Scan for the cell matching the given text and deliver its (X, Y) coordinate at center. 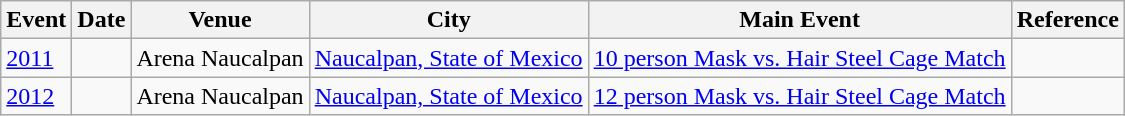
2012 (36, 96)
Venue (220, 20)
Reference (1068, 20)
City (448, 20)
Main Event (800, 20)
2011 (36, 58)
12 person Mask vs. Hair Steel Cage Match (800, 96)
Date (102, 20)
Event (36, 20)
10 person Mask vs. Hair Steel Cage Match (800, 58)
